Scan for the cell matching the given text and deliver its [x, y] coordinate at center. 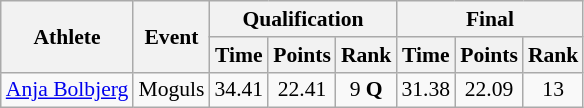
22.09 [489, 90]
Athlete [68, 36]
31.38 [426, 90]
Event [171, 36]
13 [554, 90]
Moguls [171, 90]
22.41 [302, 90]
Qualification [302, 19]
Final [490, 19]
34.41 [238, 90]
9 Q [366, 90]
Anja Bolbjerg [68, 90]
